Output the (x, y) coordinate of the center of the cell containing the given text.  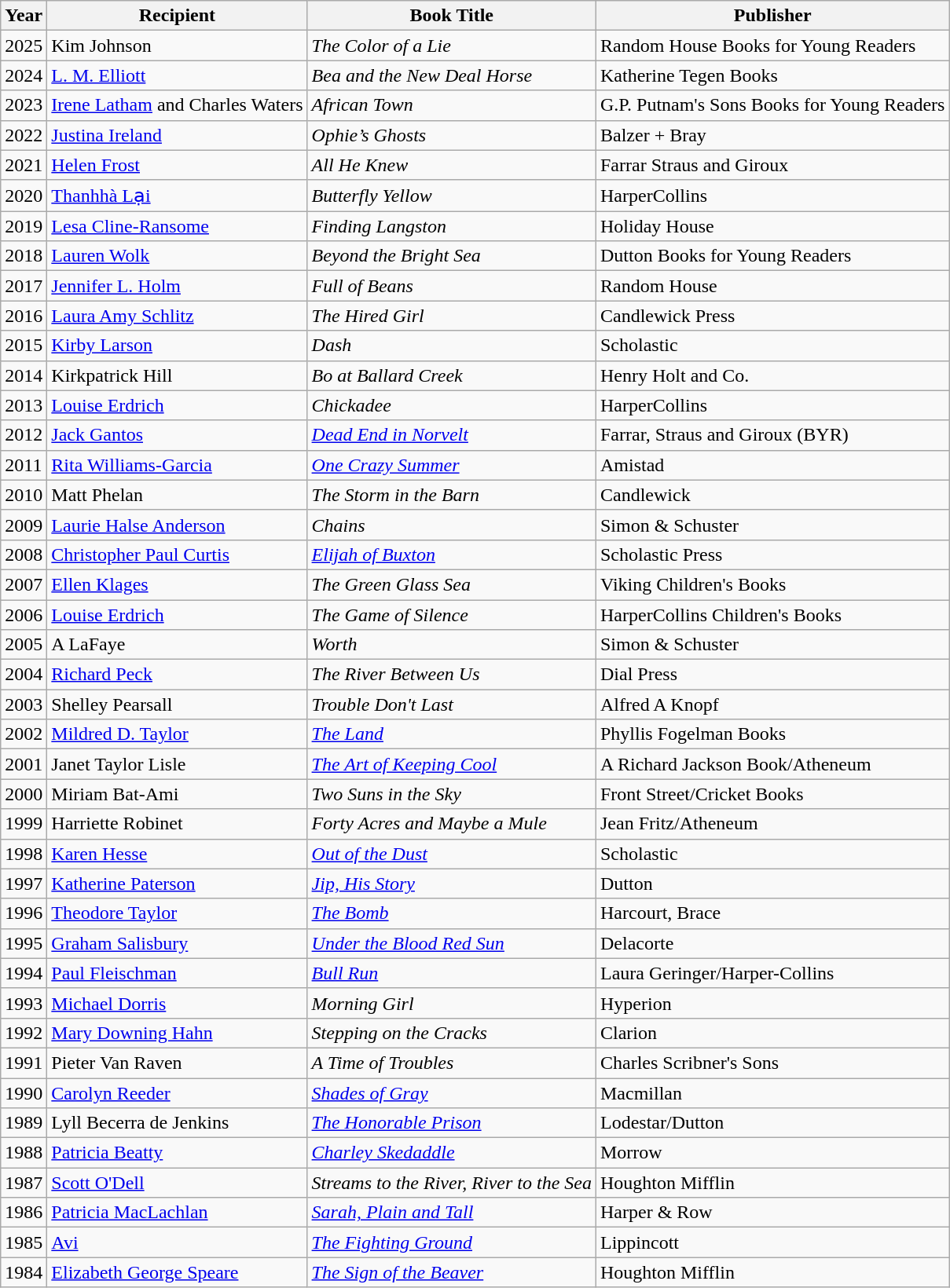
1996 (24, 913)
2018 (24, 256)
Christopher Paul Curtis (178, 554)
2023 (24, 105)
Miriam Bat-Ami (178, 794)
2008 (24, 554)
2020 (24, 196)
Finding Langston (451, 226)
Elijah of Buxton (451, 554)
Jean Fritz/Atheneum (772, 824)
Two Suns in the Sky (451, 794)
Morrow (772, 1153)
Lodestar/Dutton (772, 1123)
Recipient (178, 16)
2016 (24, 316)
Mildred D. Taylor (178, 734)
1991 (24, 1063)
G.P. Putnam's Sons Books for Young Readers (772, 105)
Bea and the New Deal Horse (451, 75)
The Sign of the Beaver (451, 1272)
1987 (24, 1183)
Patricia MacLachlan (178, 1213)
1985 (24, 1242)
Helen Frost (178, 165)
HarperCollins Children's Books (772, 615)
Scholastic Press (772, 554)
Year (24, 16)
The River Between Us (451, 675)
Richard Peck (178, 675)
2014 (24, 375)
Laura Amy Schlitz (178, 316)
1990 (24, 1092)
2012 (24, 435)
Candlewick Press (772, 316)
The Land (451, 734)
The Honorable Prison (451, 1123)
Sarah, Plain and Tall (451, 1213)
The Fighting Ground (451, 1242)
The Bomb (451, 913)
Bull Run (451, 973)
1986 (24, 1213)
1993 (24, 1003)
Justina Ireland (178, 135)
Farrar, Straus and Giroux (BYR) (772, 435)
2006 (24, 615)
The Game of Silence (451, 615)
Stepping on the Cracks (451, 1033)
A Time of Troubles (451, 1063)
Matt Phelan (178, 495)
Harriette Robinet (178, 824)
Jack Gantos (178, 435)
2000 (24, 794)
Pieter Van Raven (178, 1063)
Graham Salisbury (178, 943)
Mary Downing Hahn (178, 1033)
Lauren Wolk (178, 256)
Jip, His Story (451, 884)
Avi (178, 1242)
2009 (24, 525)
Farrar Straus and Giroux (772, 165)
2002 (24, 734)
Worth (451, 645)
Michael Dorris (178, 1003)
Phyllis Fogelman Books (772, 734)
Jennifer L. Holm (178, 286)
The Storm in the Barn (451, 495)
1984 (24, 1272)
Butterfly Yellow (451, 196)
Dutton (772, 884)
Dash (451, 346)
2015 (24, 346)
Candlewick (772, 495)
1989 (24, 1123)
Bo at Ballard Creek (451, 375)
Kirkpatrick Hill (178, 375)
Irene Latham and Charles Waters (178, 105)
All He Knew (451, 165)
2001 (24, 764)
2019 (24, 226)
2017 (24, 286)
Henry Holt and Co. (772, 375)
Full of Beans (451, 286)
Scott O'Dell (178, 1183)
Patricia Beatty (178, 1153)
Book Title (451, 16)
Kirby Larson (178, 346)
Lesa Cline-Ransome (178, 226)
Beyond the Bright Sea (451, 256)
The Green Glass Sea (451, 584)
1988 (24, 1153)
Morning Girl (451, 1003)
Chains (451, 525)
Clarion (772, 1033)
Carolyn Reeder (178, 1092)
Viking Children's Books (772, 584)
1998 (24, 854)
2011 (24, 465)
2010 (24, 495)
Macmillan (772, 1092)
1999 (24, 824)
Streams to the River, River to the Sea (451, 1183)
One Crazy Summer (451, 465)
Lyll Becerra de Jenkins (178, 1123)
Karen Hesse (178, 854)
Random House (772, 286)
Shelley Pearsall (178, 704)
Delacorte (772, 943)
Trouble Don't Last (451, 704)
2005 (24, 645)
Dial Press (772, 675)
Ophie’s Ghosts (451, 135)
Elizabeth George Speare (178, 1272)
2004 (24, 675)
Charles Scribner's Sons (772, 1063)
1995 (24, 943)
Harcourt, Brace (772, 913)
Laurie Halse Anderson (178, 525)
Hyperion (772, 1003)
Chickadee (451, 405)
A Richard Jackson Book/Atheneum (772, 764)
Amistad (772, 465)
Laura Geringer/Harper-Collins (772, 973)
Balzer + Bray (772, 135)
Paul Fleischman (178, 973)
Kim Johnson (178, 46)
African Town (451, 105)
2025 (24, 46)
2007 (24, 584)
Charley Skedaddle (451, 1153)
The Color of a Lie (451, 46)
Harper & Row (772, 1213)
L. M. Elliott (178, 75)
Thanhhà Lại (178, 196)
2022 (24, 135)
Under the Blood Red Sun (451, 943)
Lippincott (772, 1242)
The Art of Keeping Cool (451, 764)
2013 (24, 405)
2003 (24, 704)
A LaFaye (178, 645)
Katherine Paterson (178, 884)
Rita Williams-Garcia (178, 465)
Holiday House (772, 226)
1997 (24, 884)
Out of the Dust (451, 854)
Shades of Gray (451, 1092)
Random House Books for Young Readers (772, 46)
Dutton Books for Young Readers (772, 256)
Theodore Taylor (178, 913)
1994 (24, 973)
Janet Taylor Lisle (178, 764)
Front Street/Cricket Books (772, 794)
1992 (24, 1033)
2021 (24, 165)
The Hired Girl (451, 316)
Alfred A Knopf (772, 704)
Ellen Klages (178, 584)
2024 (24, 75)
Forty Acres and Maybe a Mule (451, 824)
Dead End in Norvelt (451, 435)
Publisher (772, 16)
Katherine Tegen Books (772, 75)
